Return (X, Y) of the center of cell containing provided text 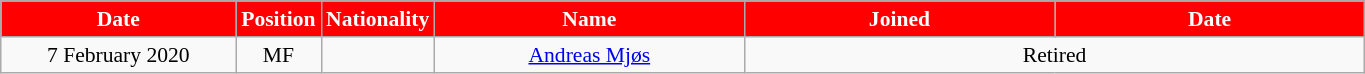
Andreas Mjøs (589, 55)
Nationality (378, 19)
7 February 2020 (118, 55)
Retired (1054, 55)
Name (589, 19)
MF (278, 55)
Joined (899, 19)
Position (278, 19)
